For the text-containing cell, return its midpoint in [X, Y] coordinate format. 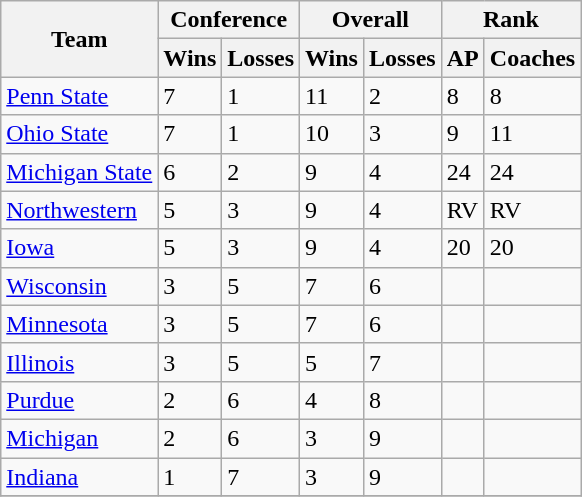
Team [80, 39]
Purdue [80, 400]
AP [462, 58]
10 [332, 134]
Minnesota [80, 324]
Northwestern [80, 210]
Indiana [80, 477]
Coaches [532, 58]
Penn State [80, 96]
Ohio State [80, 134]
Rank [510, 20]
Wisconsin [80, 286]
Conference [229, 20]
Iowa [80, 248]
Illinois [80, 362]
Overall [371, 20]
Michigan [80, 438]
Michigan State [80, 172]
